Find where the given text appears and provide that cell's center as [x, y] coordinate. 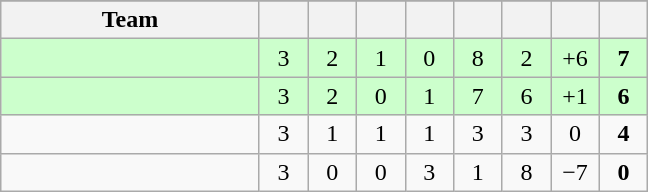
4 [624, 134]
Team [130, 20]
+1 [576, 96]
−7 [576, 172]
+6 [576, 58]
